Extract the [x, y] coordinate from the center of the cell holding the provided text.  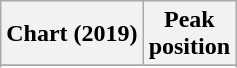
Peakposition [189, 34]
Chart (2019) [72, 34]
